Provide the (x, y) coordinate of the cell's center where the given text is located.  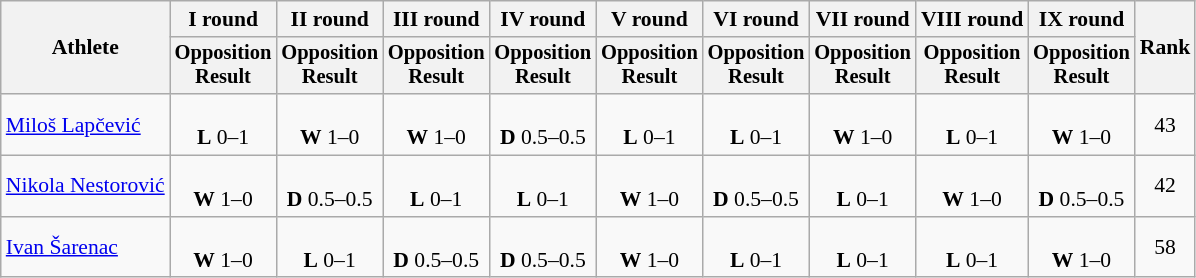
42 (1166, 186)
IX round (1082, 19)
I round (224, 19)
IV round (544, 19)
Ivan Šarenac (86, 248)
VIII round (972, 19)
58 (1166, 248)
VII round (862, 19)
V round (650, 19)
VI round (756, 19)
Rank (1166, 48)
Athlete (86, 48)
43 (1166, 124)
Nikola Nestorović (86, 186)
III round (436, 19)
II round (330, 19)
Miloš Lapčević (86, 124)
